Return the (X, Y) coordinate for the center point of the cell that contains the specified text.  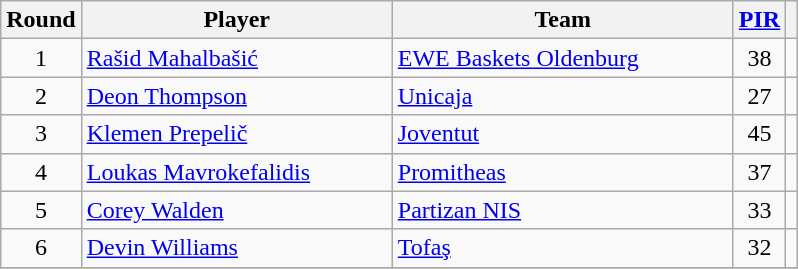
PIR (759, 20)
1 (41, 58)
Partizan NIS (562, 210)
Corey Walden (236, 210)
33 (759, 210)
EWE Baskets Oldenburg (562, 58)
Unicaja (562, 96)
5 (41, 210)
Promitheas (562, 172)
Team (562, 20)
Round (41, 20)
38 (759, 58)
Tofaş (562, 248)
2 (41, 96)
32 (759, 248)
45 (759, 134)
Devin Williams (236, 248)
Rašid Mahalbašić (236, 58)
37 (759, 172)
Klemen Prepelič (236, 134)
Joventut (562, 134)
Player (236, 20)
3 (41, 134)
4 (41, 172)
27 (759, 96)
6 (41, 248)
Loukas Mavrokefalidis (236, 172)
Deon Thompson (236, 96)
